Output the (X, Y) coordinate of the center of the cell containing the given text.  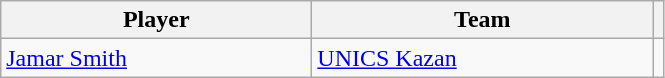
Team (482, 20)
Player (156, 20)
Jamar Smith (156, 58)
UNICS Kazan (482, 58)
